Pinpoint the cell where the given text exists, returning its (x, y) midpoint coordinate. 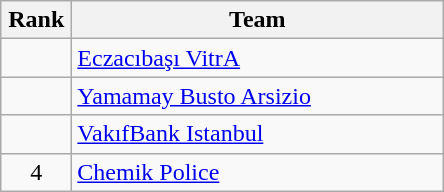
Rank (36, 20)
Chemik Police (258, 172)
Eczacıbaşı VitrA (258, 58)
Team (258, 20)
VakıfBank Istanbul (258, 134)
4 (36, 172)
Yamamay Busto Arsizio (258, 96)
